Provide the [X, Y] coordinate of the cell's center where the given text is located.  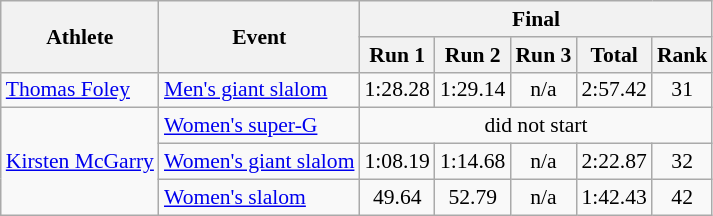
Athlete [80, 36]
1:08.19 [396, 162]
Run 3 [543, 55]
49.64 [396, 197]
Women's super-G [260, 126]
Men's giant slalom [260, 90]
52.79 [472, 197]
1:29.14 [472, 90]
31 [682, 90]
42 [682, 197]
1:14.68 [472, 162]
2:57.42 [614, 90]
Run 2 [472, 55]
32 [682, 162]
Run 1 [396, 55]
Event [260, 36]
Thomas Foley [80, 90]
did not start [536, 126]
Kirsten McGarry [80, 162]
Women's slalom [260, 197]
Total [614, 55]
2:22.87 [614, 162]
1:42.43 [614, 197]
1:28.28 [396, 90]
Final [536, 19]
Rank [682, 55]
Women's giant slalom [260, 162]
